Extract the [X, Y] coordinate from the center of the cell holding the provided text.  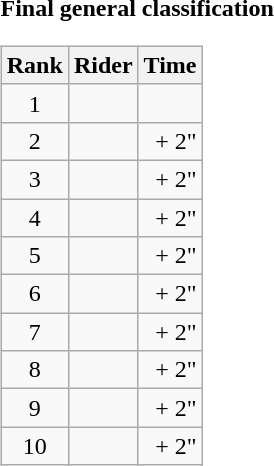
6 [34, 294]
2 [34, 141]
10 [34, 446]
7 [34, 332]
Rider [103, 65]
4 [34, 217]
5 [34, 256]
Time [170, 65]
8 [34, 370]
Rank [34, 65]
3 [34, 179]
1 [34, 103]
9 [34, 408]
